Provide the (X, Y) coordinate of the cell's center where the given text is located.  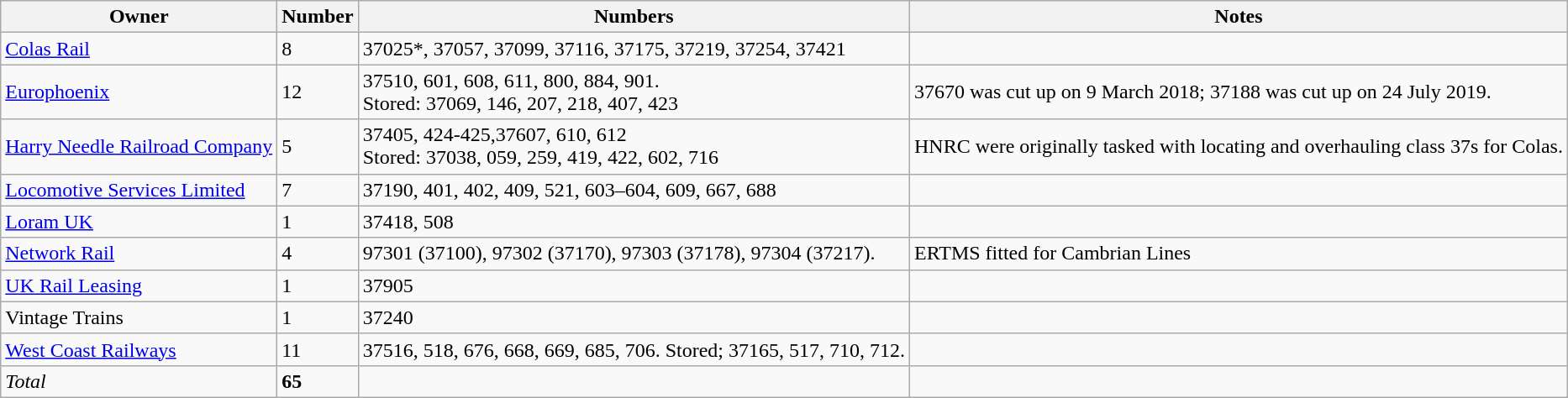
37905 (634, 285)
5 (318, 146)
12 (318, 92)
97301 (37100), 97302 (37170), 97303 (37178), 97304 (37217). (634, 254)
65 (318, 381)
Harry Needle Railroad Company (139, 146)
8 (318, 49)
Notes (1239, 17)
Network Rail (139, 254)
37240 (634, 317)
Colas Rail (139, 49)
37670 was cut up on 9 March 2018; 37188 was cut up on 24 July 2019. (1239, 92)
37418, 508 (634, 222)
Numbers (634, 17)
37510, 601, 608, 611, 800, 884, 901.Stored: 37069, 146, 207, 218, 407, 423 (634, 92)
West Coast Railways (139, 349)
7 (318, 190)
HNRC were originally tasked with locating and overhauling class 37s for Colas. (1239, 146)
Europhoenix (139, 92)
37025*, 37057, 37099, 37116, 37175, 37219, 37254, 37421 (634, 49)
4 (318, 254)
Vintage Trains (139, 317)
Number (318, 17)
UK Rail Leasing (139, 285)
Locomotive Services Limited (139, 190)
11 (318, 349)
Loram UK (139, 222)
Total (139, 381)
37405, 424-425,37607, 610, 612Stored: 37038, 059, 259, 419, 422, 602, 716 (634, 146)
37190, 401, 402, 409, 521, 603–604, 609, 667, 688 (634, 190)
ERTMS fitted for Cambrian Lines (1239, 254)
37516, 518, 676, 668, 669, 685, 706. Stored; 37165, 517, 710, 712. (634, 349)
Owner (139, 17)
